Return (X, Y) of the center of cell containing provided text 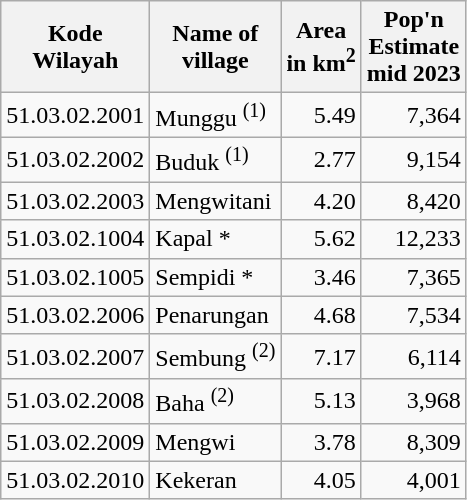
Mengwi (216, 442)
51.03.02.2002 (76, 160)
Penarungan (216, 315)
7.17 (321, 356)
Sempidi * (216, 277)
Area in km2 (321, 47)
7,365 (414, 277)
Name of village (216, 47)
Pop'nEstimatemid 2023 (414, 47)
Mengwitani (216, 201)
51.03.02.1004 (76, 239)
4.20 (321, 201)
3.46 (321, 277)
Baha (2) (216, 402)
51.03.02.2008 (76, 402)
51.03.02.2009 (76, 442)
12,233 (414, 239)
6,114 (414, 356)
51.03.02.2010 (76, 480)
51.03.02.2006 (76, 315)
4,001 (414, 480)
3,968 (414, 402)
51.03.02.2001 (76, 116)
8,309 (414, 442)
7,534 (414, 315)
4.05 (321, 480)
Kapal * (216, 239)
Kekeran (216, 480)
7,364 (414, 116)
9,154 (414, 160)
4.68 (321, 315)
Buduk (1) (216, 160)
51.03.02.1005 (76, 277)
8,420 (414, 201)
KodeWilayah (76, 47)
5.13 (321, 402)
5.62 (321, 239)
5.49 (321, 116)
Sembung (2) (216, 356)
51.03.02.2003 (76, 201)
2.77 (321, 160)
51.03.02.2007 (76, 356)
Munggu (1) (216, 116)
3.78 (321, 442)
